Provide the (X, Y) coordinate of the cell's center where the given text is located.  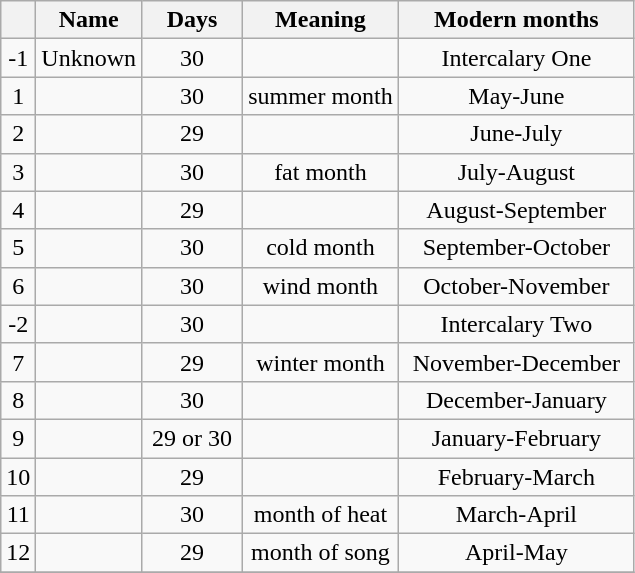
5 (18, 248)
December-January (516, 400)
June-July (516, 134)
September-October (516, 248)
Modern months (516, 20)
29 or 30 (192, 438)
April-May (516, 553)
1 (18, 96)
12 (18, 553)
October-November (516, 286)
cold month (321, 248)
summer month (321, 96)
July-August (516, 172)
-2 (18, 324)
Days (192, 20)
2 (18, 134)
Intercalary Two (516, 324)
8 (18, 400)
Intercalary One (516, 58)
August-September (516, 210)
March-April (516, 515)
February-March (516, 477)
4 (18, 210)
January-February (516, 438)
11 (18, 515)
wind month (321, 286)
month of song (321, 553)
month of heat (321, 515)
Unknown (89, 58)
6 (18, 286)
Name (89, 20)
-1 (18, 58)
November-December (516, 362)
Meaning (321, 20)
9 (18, 438)
May-June (516, 96)
3 (18, 172)
winter month (321, 362)
7 (18, 362)
10 (18, 477)
fat month (321, 172)
